Find where the given text appears and provide that cell's center as [X, Y] coordinate. 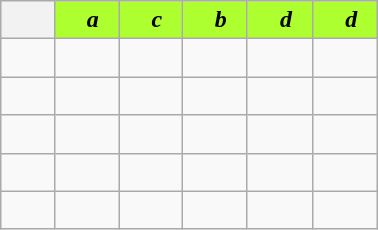
c [150, 20]
a [86, 20]
b [214, 20]
